Locate the cell with the specified text and output its [X, Y] center coordinate. 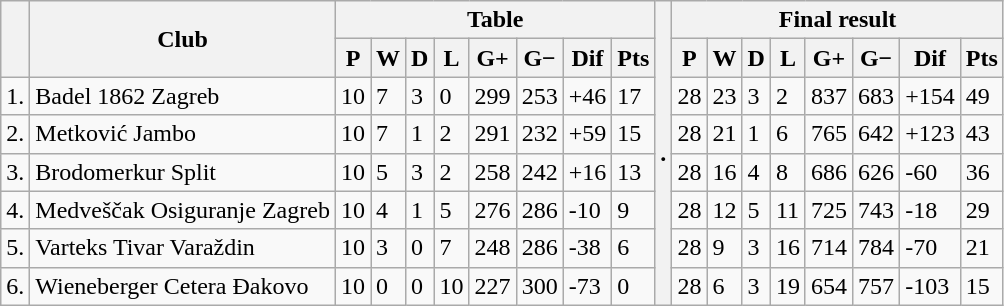
Medveščak Osiguranje Zagreb [183, 210]
Badel 1862 Zagreb [183, 96]
4. [16, 210]
258 [492, 172]
13 [634, 172]
23 [724, 96]
-73 [588, 286]
242 [540, 172]
8 [788, 172]
686 [828, 172]
Wieneberger Cetera Đakovo [183, 286]
1. [16, 96]
2. [16, 134]
-103 [930, 286]
+46 [588, 96]
784 [876, 248]
36 [982, 172]
+123 [930, 134]
276 [492, 210]
300 [540, 286]
-60 [930, 172]
626 [876, 172]
11 [788, 210]
19 [788, 286]
17 [634, 96]
253 [540, 96]
3. [16, 172]
765 [828, 134]
Final result [838, 20]
654 [828, 286]
227 [492, 286]
. [664, 153]
Club [183, 39]
43 [982, 134]
757 [876, 286]
642 [876, 134]
-38 [588, 248]
837 [828, 96]
248 [492, 248]
Table [494, 20]
+16 [588, 172]
29 [982, 210]
49 [982, 96]
725 [828, 210]
5. [16, 248]
Brodomerkur Split [183, 172]
6. [16, 286]
714 [828, 248]
Varteks Tivar Varaždin [183, 248]
291 [492, 134]
743 [876, 210]
232 [540, 134]
299 [492, 96]
-70 [930, 248]
Metković Jambo [183, 134]
-10 [588, 210]
12 [724, 210]
+154 [930, 96]
683 [876, 96]
-18 [930, 210]
+59 [588, 134]
